Pinpoint the cell where the given text exists, returning its [X, Y] midpoint coordinate. 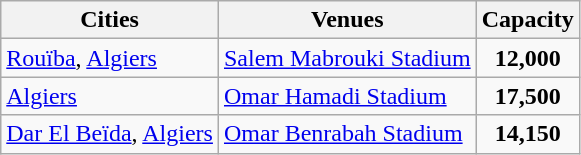
Capacity [528, 20]
Omar Hamadi Stadium [347, 96]
14,150 [528, 134]
Cities [110, 20]
Venues [347, 20]
Algiers [110, 96]
Omar Benrabah Stadium [347, 134]
Salem Mabrouki Stadium [347, 58]
Dar El Beïda, Algiers [110, 134]
Rouïba, Algiers [110, 58]
17,500 [528, 96]
12,000 [528, 58]
